Find where the given text appears and provide that cell's center as (x, y) coordinate. 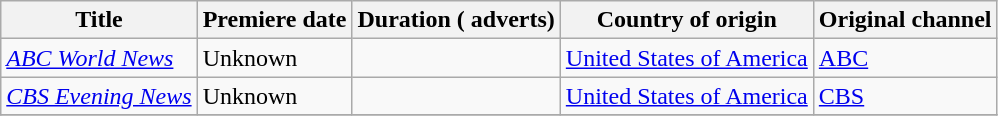
Duration ( adverts) (456, 20)
ABC (905, 58)
ABC World News (99, 58)
Title (99, 20)
Country of origin (686, 20)
Premiere date (274, 20)
CBS (905, 96)
Original channel (905, 20)
CBS Evening News (99, 96)
